Determine the (X, Y) coordinate at the center of the cell enclosing the given text.  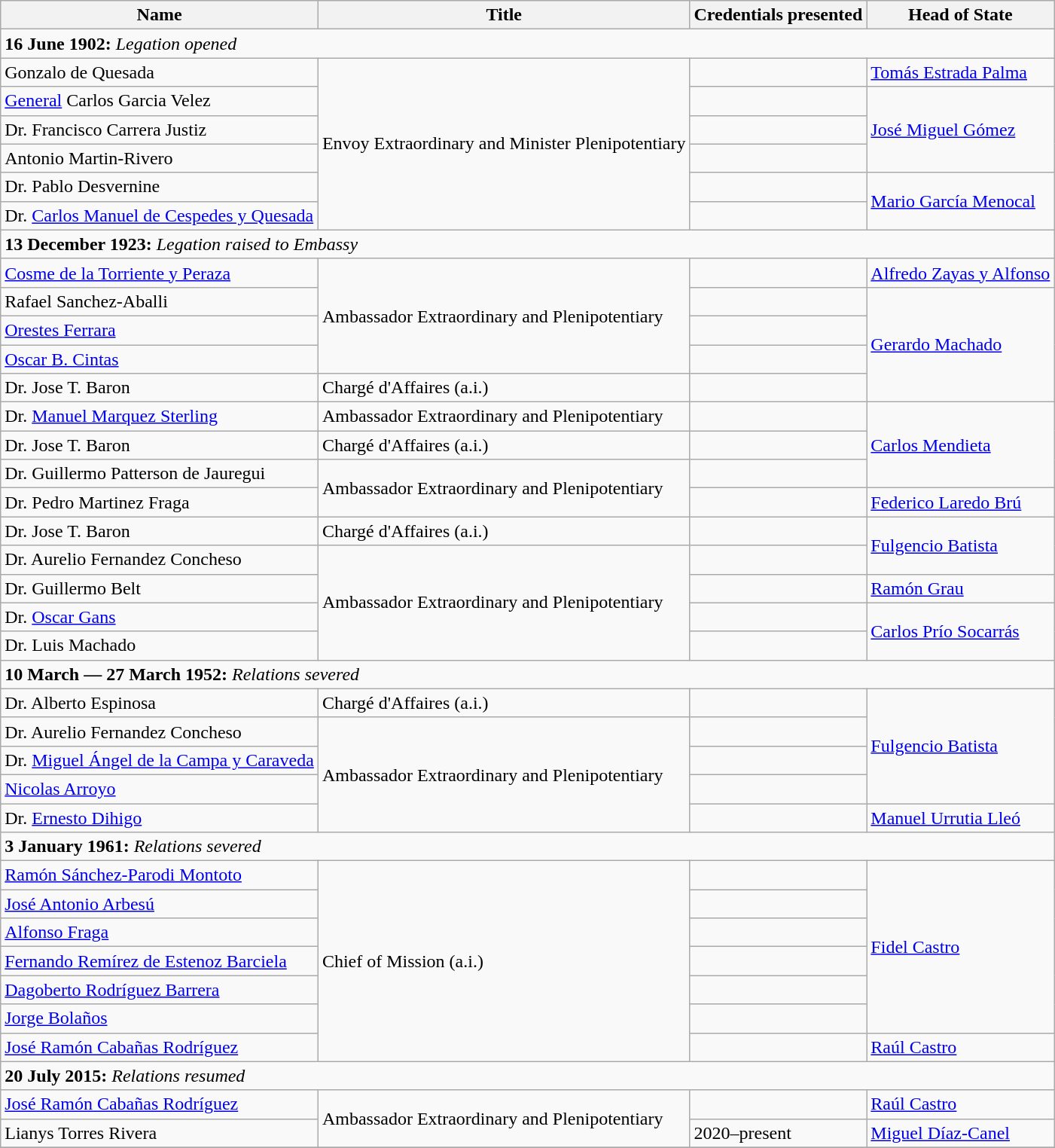
Dr. Pablo Desvernine (160, 187)
Dr. Alberto Espinosa (160, 703)
2020–present (779, 1133)
Cosme de la Torriente y Peraza (160, 273)
Manuel Urrutia Lleó (961, 817)
Rafael Sanchez-Aballi (160, 301)
Dr. Francisco Carrera Justiz (160, 130)
20 July 2015: Relations resumed (527, 1076)
Fidel Castro (961, 947)
Chief of Mission (a.i.) (504, 961)
Head of State (961, 15)
Dagoberto Rodríguez Barrera (160, 990)
Ramón Grau (961, 588)
Jorge Bolaños (160, 1018)
Name (160, 15)
Dr. Oscar Gans (160, 617)
Gerardo Machado (961, 344)
Dr. Luis Machado (160, 646)
Dr. Ernesto Dihigo (160, 817)
Orestes Ferrara (160, 330)
Nicolas Arroyo (160, 789)
Mario García Menocal (961, 201)
Title (504, 15)
José Miguel Gómez (961, 130)
Credentials presented (779, 15)
Carlos Mendieta (961, 445)
13 December 1923: Legation raised to Embassy (527, 244)
10 March — 27 March 1952: Relations severed (527, 674)
Miguel Díaz-Canel (961, 1133)
Dr. Pedro Martinez Fraga (160, 502)
Lianys Torres Rivera (160, 1133)
General Carlos Garcia Velez (160, 101)
Dr. Guillermo Patterson de Jauregui (160, 474)
Fernando Remírez de Estenoz Barciela (160, 961)
Dr. Miguel Ángel de la Campa y Caraveda (160, 760)
Tomás Estrada Palma (961, 72)
Oscar B. Cintas (160, 359)
Federico Laredo Brú (961, 502)
Alfredo Zayas y Alfonso (961, 273)
Dr. Guillermo Belt (160, 588)
3 January 1961: Relations severed (527, 847)
Alfonso Fraga (160, 933)
Gonzalo de Quesada (160, 72)
Envoy Extraordinary and Minister Plenipotentiary (504, 144)
José Antonio Arbesú (160, 904)
Ramón Sánchez-Parodi Montoto (160, 875)
Dr. Carlos Manuel de Cespedes y Quesada (160, 215)
Dr. Manuel Marquez Sterling (160, 417)
16 June 1902: Legation opened (527, 44)
Antonio Martin-Rivero (160, 158)
Carlos Prío Socarrás (961, 631)
